Find where the given text appears and provide that cell's center as (x, y) coordinate. 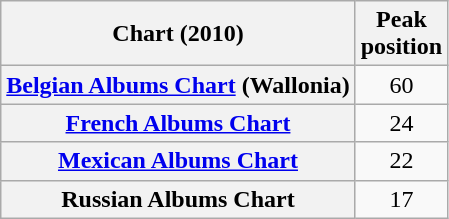
Peakposition (401, 34)
Mexican Albums Chart (178, 161)
17 (401, 199)
22 (401, 161)
Russian Albums Chart (178, 199)
24 (401, 123)
Chart (2010) (178, 34)
Belgian Albums Chart (Wallonia) (178, 85)
French Albums Chart (178, 123)
60 (401, 85)
